Provide the (x, y) coordinate of the cell's center where the given text is located.  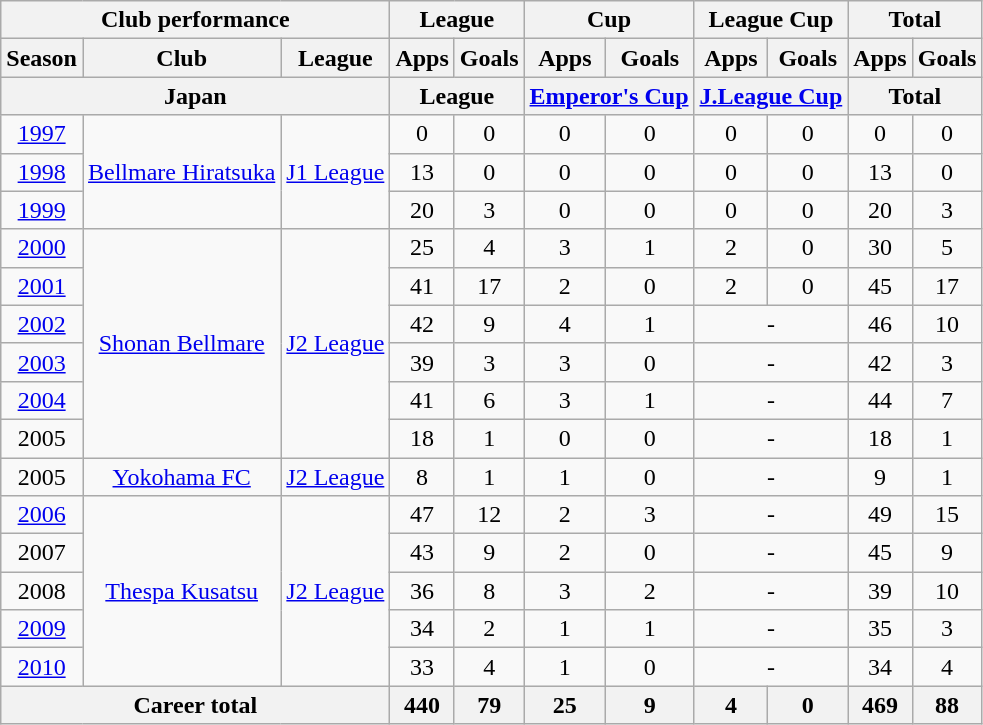
Cup (609, 20)
Yokohama FC (181, 477)
Career total (196, 705)
2007 (42, 553)
2001 (42, 286)
J.League Cup (771, 96)
Thespa Kusatsu (181, 591)
43 (422, 553)
88 (947, 705)
5 (947, 248)
J1 League (336, 172)
2002 (42, 324)
1998 (42, 172)
Club performance (196, 20)
Shonan Bellmare (181, 343)
47 (422, 515)
15 (947, 515)
Japan (196, 96)
36 (422, 591)
Club (181, 58)
1997 (42, 134)
44 (880, 400)
2003 (42, 362)
30 (880, 248)
49 (880, 515)
7 (947, 400)
Emperor's Cup (609, 96)
33 (422, 667)
2006 (42, 515)
6 (489, 400)
Season (42, 58)
League Cup (771, 20)
12 (489, 515)
Bellmare Hiratsuka (181, 172)
2000 (42, 248)
35 (880, 629)
2008 (42, 591)
2010 (42, 667)
2009 (42, 629)
79 (489, 705)
2004 (42, 400)
46 (880, 324)
1999 (42, 210)
440 (422, 705)
469 (880, 705)
